Search for the cell housing the specified text and yield its (X, Y) center coordinate. 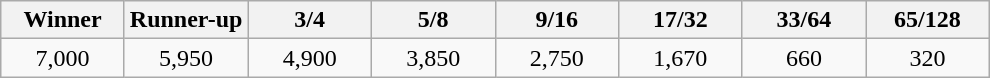
33/64 (804, 20)
1,670 (681, 58)
7,000 (63, 58)
2,750 (557, 58)
3/4 (310, 20)
660 (804, 58)
5,950 (186, 58)
3,850 (433, 58)
65/128 (928, 20)
Winner (63, 20)
5/8 (433, 20)
320 (928, 58)
9/16 (557, 20)
4,900 (310, 58)
17/32 (681, 20)
Runner-up (186, 20)
